Return the [x, y] coordinate for the center point of the cell that contains the specified text.  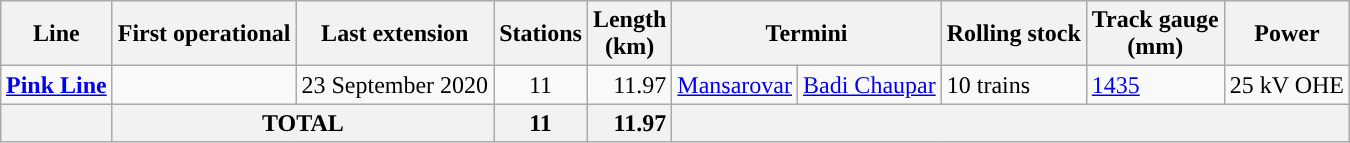
First operational [204, 34]
Power [1286, 34]
Track gauge(mm) [1155, 34]
Badi Chaupar [870, 85]
Rolling stock [1014, 34]
Pink Line [56, 85]
TOTAL [302, 123]
23 September 2020 [395, 85]
Stations [541, 34]
Line [56, 34]
Termini [806, 34]
Last extension [395, 34]
1435 [1155, 85]
Length(km) [629, 34]
10 trains [1014, 85]
25 kV OHE [1286, 85]
Mansarovar [735, 85]
